Capture the cell that displays the provided text and extract its [X, Y] central coordinate. 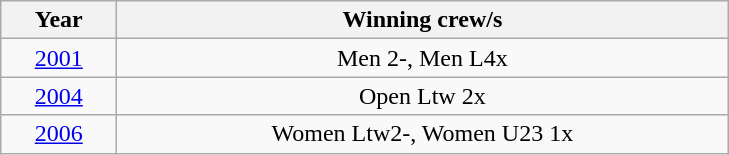
2006 [59, 134]
Open Ltw 2x [422, 96]
Winning crew/s [422, 20]
2004 [59, 96]
Men 2-, Men L4x [422, 58]
2001 [59, 58]
Year [59, 20]
Women Ltw2-, Women U23 1x [422, 134]
